Pinpoint the cell where the given text exists, returning its (x, y) midpoint coordinate. 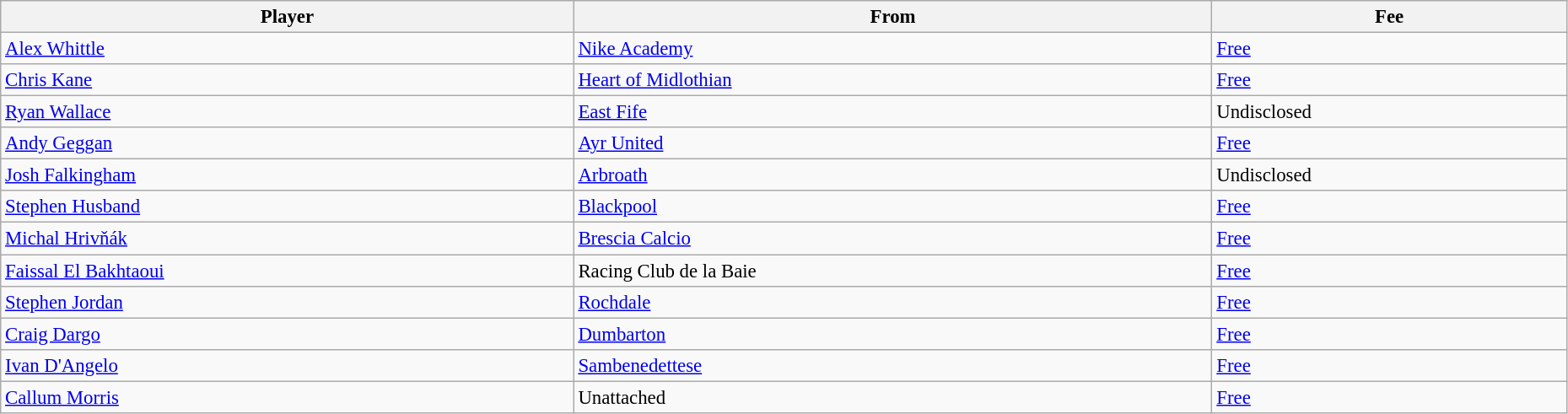
Stephen Jordan (287, 302)
Ayr United (892, 143)
Alex Whittle (287, 49)
Stephen Husband (287, 207)
Heart of Midlothian (892, 80)
Sambenedettese (892, 365)
Rochdale (892, 302)
Callum Morris (287, 397)
Fee (1389, 17)
Craig Dargo (287, 334)
Josh Falkingham (287, 175)
Dumbarton (892, 334)
Arbroath (892, 175)
Player (287, 17)
Michal Hrivňák (287, 239)
Andy Geggan (287, 143)
Faissal El Bakhtaoui (287, 271)
Racing Club de la Baie (892, 271)
Ivan D'Angelo (287, 365)
Ryan Wallace (287, 112)
Unattached (892, 397)
Nike Academy (892, 49)
Blackpool (892, 207)
From (892, 17)
Chris Kane (287, 80)
East Fife (892, 112)
Brescia Calcio (892, 239)
